Extract the [x, y] coordinate from the center of the cell holding the provided text.  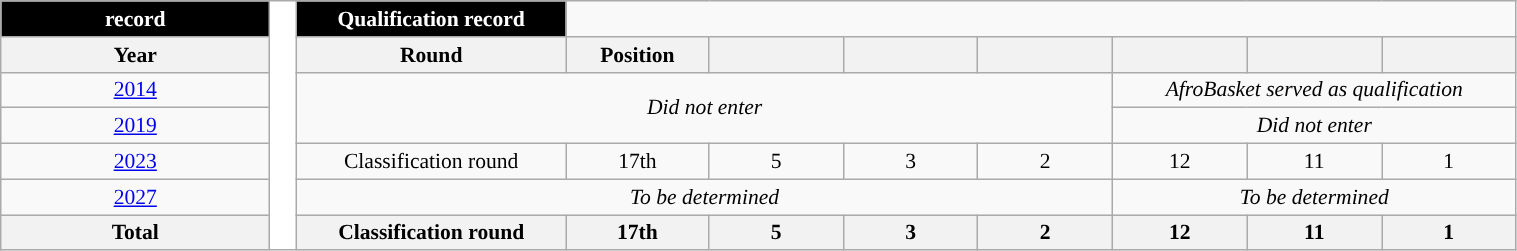
Position [638, 55]
AfroBasket served as qualification [1314, 90]
2019 [136, 126]
Total [136, 233]
Qualification record [432, 19]
2023 [136, 162]
Round [432, 55]
record [136, 19]
2014 [136, 90]
2027 [136, 197]
Year [136, 55]
